Extract the [X, Y] coordinate from the center of the cell holding the provided text.  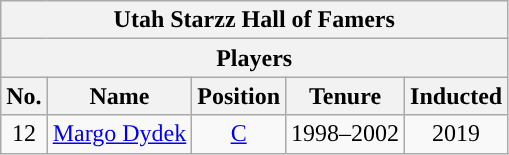
Tenure [346, 96]
Utah Starzz Hall of Famers [254, 20]
2019 [456, 134]
Margo Dydek [120, 134]
Inducted [456, 96]
1998–2002 [346, 134]
Players [254, 58]
12 [24, 134]
No. [24, 96]
Name [120, 96]
C [239, 134]
Position [239, 96]
